Output the (X, Y) coordinate of the center of the cell containing the given text.  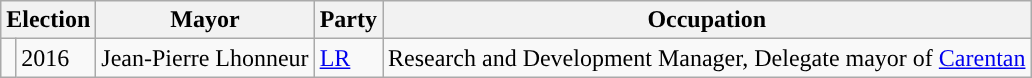
Research and Development Manager, Delegate mayor of Carentan (706, 58)
Jean-Pierre Lhonneur (205, 58)
2016 (56, 58)
Mayor (205, 20)
Election (48, 20)
LR (348, 58)
Party (348, 20)
Occupation (706, 20)
